Scan for the cell matching the given text and deliver its [x, y] coordinate at center. 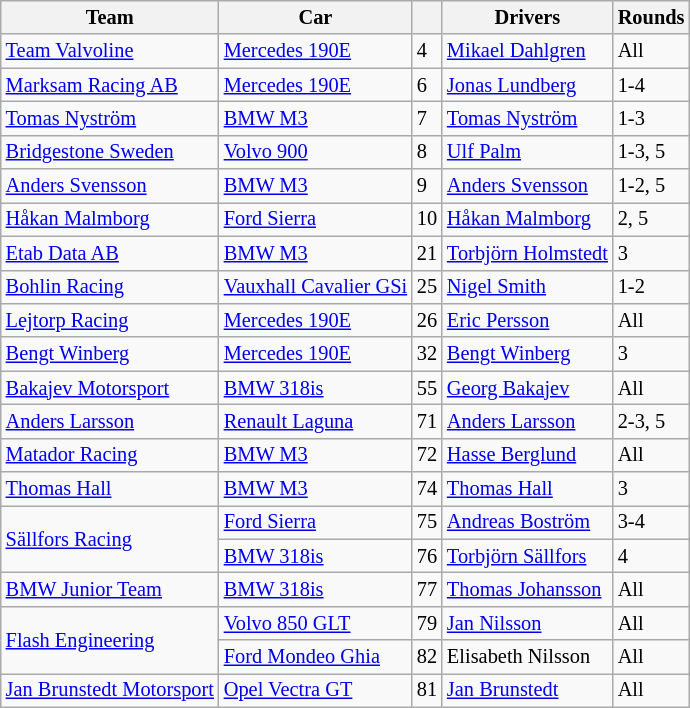
9 [427, 186]
Rounds [652, 17]
Jan Nilsson [528, 623]
Nigel Smith [528, 287]
Andreas Boström [528, 522]
Jan Brunstedt Motorsport [110, 690]
Etab Data AB [110, 253]
2, 5 [652, 219]
Car [316, 17]
Volvo 850 GLT [316, 623]
Jan Brunstedt [528, 690]
Mikael Dahlgren [528, 51]
Jonas Lundberg [528, 85]
Vauxhall Cavalier GSi [316, 287]
81 [427, 690]
76 [427, 556]
75 [427, 522]
79 [427, 623]
Ulf Palm [528, 152]
Renault Laguna [316, 421]
Georg Bakajev [528, 388]
Torbjörn Sällfors [528, 556]
Marksam Racing AB [110, 85]
1-2 [652, 287]
Thomas Johansson [528, 589]
Lejtorp Racing [110, 320]
7 [427, 118]
Ford Mondeo Ghia [316, 657]
Drivers [528, 17]
1-3, 5 [652, 152]
72 [427, 455]
Flash Engineering [110, 640]
71 [427, 421]
Bohlin Racing [110, 287]
21 [427, 253]
Team [110, 17]
6 [427, 85]
3-4 [652, 522]
Matador Racing [110, 455]
Opel Vectra GT [316, 690]
2-3, 5 [652, 421]
Sällfors Racing [110, 538]
1-3 [652, 118]
Bridgestone Sweden [110, 152]
74 [427, 489]
BMW Junior Team [110, 589]
10 [427, 219]
32 [427, 354]
Volvo 900 [316, 152]
1-4 [652, 85]
55 [427, 388]
25 [427, 287]
82 [427, 657]
Team Valvoline [110, 51]
Torbjörn Holmstedt [528, 253]
Bakajev Motorsport [110, 388]
26 [427, 320]
Hasse Berglund [528, 455]
77 [427, 589]
Elisabeth Nilsson [528, 657]
1-2, 5 [652, 186]
8 [427, 152]
Eric Persson [528, 320]
